Capture the cell that displays the provided text and extract its [X, Y] central coordinate. 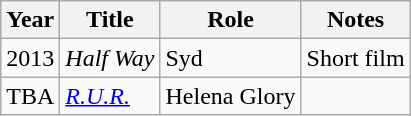
R.U.R. [110, 96]
2013 [30, 58]
Notes [356, 20]
Short film [356, 58]
Role [230, 20]
Title [110, 20]
TBA [30, 96]
Syd [230, 58]
Helena Glory [230, 96]
Year [30, 20]
Half Way [110, 58]
